Determine the [X, Y] coordinate at the center of the cell enclosing the given text.  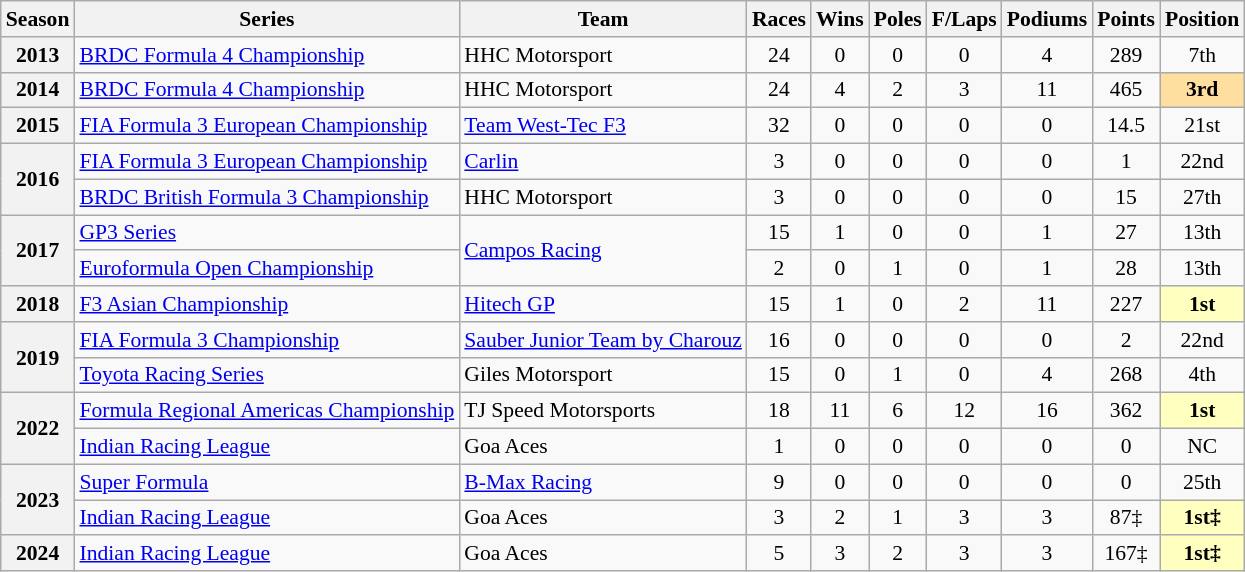
F/Laps [964, 19]
3rd [1202, 90]
Euroformula Open Championship [266, 269]
9 [779, 482]
Season [38, 19]
2015 [38, 126]
Poles [898, 19]
12 [964, 411]
2023 [38, 500]
227 [1126, 304]
B-Max Racing [603, 482]
GP3 Series [266, 233]
32 [779, 126]
7th [1202, 55]
TJ Speed Motorsports [603, 411]
Super Formula [266, 482]
14.5 [1126, 126]
362 [1126, 411]
Team West-Tec F3 [603, 126]
Formula Regional Americas Championship [266, 411]
2024 [38, 554]
Carlin [603, 162]
Position [1202, 19]
Campos Racing [603, 250]
2013 [38, 55]
6 [898, 411]
Races [779, 19]
Hitech GP [603, 304]
2017 [38, 250]
25th [1202, 482]
268 [1126, 375]
Team [603, 19]
FIA Formula 3 Championship [266, 340]
18 [779, 411]
Wins [840, 19]
Series [266, 19]
Toyota Racing Series [266, 375]
Giles Motorsport [603, 375]
27 [1126, 233]
Podiums [1048, 19]
21st [1202, 126]
2016 [38, 180]
167‡ [1126, 554]
87‡ [1126, 518]
465 [1126, 90]
5 [779, 554]
2018 [38, 304]
289 [1126, 55]
2022 [38, 428]
Points [1126, 19]
BRDC British Formula 3 Championship [266, 197]
4th [1202, 375]
27th [1202, 197]
28 [1126, 269]
2019 [38, 358]
NC [1202, 447]
F3 Asian Championship [266, 304]
2014 [38, 90]
Sauber Junior Team by Charouz [603, 340]
